Pinpoint the cell where the given text exists, returning its [x, y] midpoint coordinate. 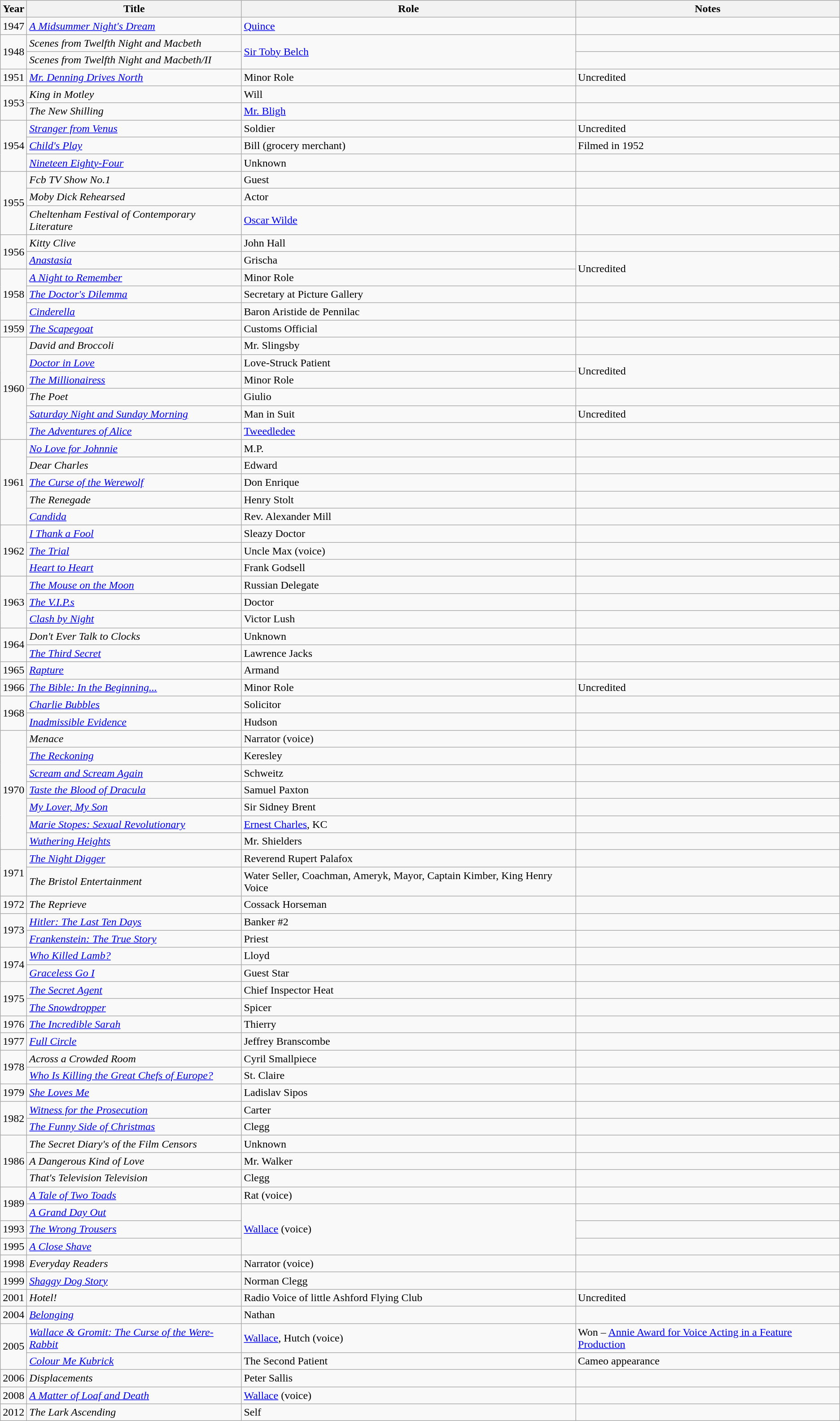
Lawrence Jacks [408, 653]
1958 [13, 295]
Ernest Charles, KC [408, 824]
The Secret Diary's of the Film Censors [134, 1144]
1948 [13, 52]
Rat (voice) [408, 1195]
Spicer [408, 1007]
Armand [408, 670]
Actor [408, 197]
1968 [13, 713]
The Wrong Trousers [134, 1229]
1951 [13, 77]
Frank Godsell [408, 568]
Menace [134, 739]
A Night to Remember [134, 277]
Guest Star [408, 973]
The V.I.P.s [134, 602]
My Lover, My Son [134, 807]
Mr. Shielders [408, 841]
Don Enrique [408, 482]
Year [13, 9]
Customs Official [408, 329]
Witness for the Prosecution [134, 1110]
Doctor [408, 602]
1964 [13, 645]
2001 [13, 1298]
Rev. Alexander Mill [408, 517]
Tweedledee [408, 431]
Keresley [408, 756]
Who Is Killing the Great Chefs of Europe? [134, 1076]
Carter [408, 1110]
1973 [13, 930]
The Bible: In the Beginning... [134, 687]
Reverend Rupert Palafox [408, 858]
Kitty Clive [134, 243]
Victor Lush [408, 619]
Stranger from Venus [134, 128]
Sir Toby Belch [408, 52]
Henry Stolt [408, 500]
Chief Inspector Heat [408, 990]
2005 [13, 1347]
That's Television Television [134, 1178]
John Hall [408, 243]
The Reckoning [134, 756]
1979 [13, 1093]
Samuel Paxton [408, 790]
2004 [13, 1315]
The Mouse on the Moon [134, 585]
Shaggy Dog Story [134, 1280]
1970 [13, 790]
Scenes from Twelfth Night and Macbeth/II [134, 60]
1971 [13, 873]
1986 [13, 1161]
The Bristol Entertainment [134, 882]
King in Motley [134, 94]
Graceless Go I [134, 973]
Displacements [134, 1378]
Baron Aristide de Pennilac [408, 312]
1962 [13, 551]
Won – Annie Award for Voice Acting in a Feature Production [708, 1338]
Marie Stopes: Sexual Revolutionary [134, 824]
The Trial [134, 551]
Cinderella [134, 312]
Doctor in Love [134, 363]
2008 [13, 1395]
The Scapegoat [134, 329]
Norman Clegg [408, 1280]
Colour Me Kubrick [134, 1361]
1960 [13, 388]
Scream and Scream Again [134, 773]
No Love for Johnnie [134, 448]
Secretary at Picture Gallery [408, 295]
A Close Shave [134, 1246]
Saturday Night and Sunday Morning [134, 414]
Across a Crowded Room [134, 1058]
M.P. [408, 448]
Oscar Wilde [408, 220]
The Millionairess [134, 380]
A Midsummer Night's Dream [134, 26]
Nineteen Eighty-Four [134, 163]
Schweitz [408, 773]
1953 [13, 103]
Edward [408, 465]
Mr. Walker [408, 1161]
Peter Sallis [408, 1378]
2012 [13, 1412]
David and Broccoli [134, 346]
Candida [134, 517]
Jeffrey Branscombe [408, 1041]
Role [408, 9]
Frankenstein: The True Story [134, 939]
Nathan [408, 1315]
1982 [13, 1118]
The Snowdropper [134, 1007]
Ladislav Sipos [408, 1093]
Wuthering Heights [134, 841]
The Night Digger [134, 858]
1959 [13, 329]
The Funny Side of Christmas [134, 1127]
Soldier [408, 128]
The Secret Agent [134, 990]
Man in Suit [408, 414]
Uncle Max (voice) [408, 551]
Rapture [134, 670]
1963 [13, 602]
Hudson [408, 721]
1975 [13, 999]
Sir Sidney Brent [408, 807]
A Grand Day Out [134, 1212]
1995 [13, 1246]
Quince [408, 26]
The Incredible Sarah [134, 1024]
Wallace, Hutch (voice) [408, 1338]
Don't Ever Talk to Clocks [134, 636]
Lloyd [408, 956]
Banker #2 [408, 922]
1999 [13, 1280]
1965 [13, 670]
Full Circle [134, 1041]
The Second Patient [408, 1361]
Radio Voice of little Ashford Flying Club [408, 1298]
Giulio [408, 397]
The Adventures of Alice [134, 431]
Grischa [408, 260]
Heart to Heart [134, 568]
1956 [13, 252]
Everyday Readers [134, 1263]
Russian Delegate [408, 585]
Love-Struck Patient [408, 363]
Inadmissible Evidence [134, 721]
Taste the Blood of Dracula [134, 790]
The Doctor's Dilemma [134, 295]
Hotel! [134, 1298]
The Reprieve [134, 905]
1974 [13, 964]
1955 [13, 203]
Scenes from Twelfth Night and Macbeth [134, 43]
The Renegade [134, 500]
1989 [13, 1204]
Who Killed Lamb? [134, 956]
Dear Charles [134, 465]
The Lark Ascending [134, 1412]
1961 [13, 482]
Cheltenham Festival of Contemporary Literature [134, 220]
1976 [13, 1024]
Solicitor [408, 704]
Thierry [408, 1024]
She Loves Me [134, 1093]
Child's Play [134, 145]
The New Shilling [134, 111]
Fcb TV Show No.1 [134, 180]
A Dangerous Kind of Love [134, 1161]
A Matter of Loaf and Death [134, 1395]
1972 [13, 905]
A Tale of Two Toads [134, 1195]
I Thank a Fool [134, 534]
St. Claire [408, 1076]
Cossack Horseman [408, 905]
1947 [13, 26]
Water Seller, Coachman, Ameryk, Mayor, Captain Kimber, King Henry Voice [408, 882]
Belonging [134, 1315]
The Third Secret [134, 653]
Hitler: The Last Ten Days [134, 922]
Wallace & Gromit: The Curse of the Were-Rabbit [134, 1338]
Mr. Denning Drives North [134, 77]
2006 [13, 1378]
Anastasia [134, 260]
1966 [13, 687]
1978 [13, 1067]
Cameo appearance [708, 1361]
Guest [408, 180]
Charlie Bubbles [134, 704]
Filmed in 1952 [708, 145]
Moby Dick Rehearsed [134, 197]
The Poet [134, 397]
Bill (grocery merchant) [408, 145]
Clash by Night [134, 619]
Sleazy Doctor [408, 534]
The Curse of the Werewolf [134, 482]
1977 [13, 1041]
Self [408, 1412]
Mr. Slingsby [408, 346]
1998 [13, 1263]
Mr. Bligh [408, 111]
1954 [13, 145]
Title [134, 9]
1993 [13, 1229]
Priest [408, 939]
Cyril Smallpiece [408, 1058]
Will [408, 94]
Notes [708, 9]
